Scan for the cell matching the given text and deliver its [x, y] coordinate at center. 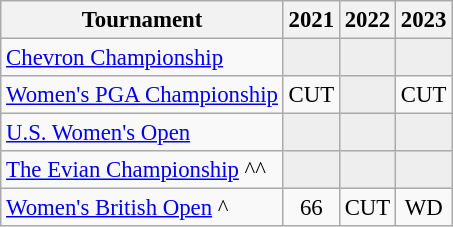
66 [311, 208]
Women's British Open ^ [142, 208]
Tournament [142, 20]
Women's PGA Championship [142, 95]
U.S. Women's Open [142, 133]
2021 [311, 20]
2023 [424, 20]
2022 [367, 20]
Chevron Championship [142, 58]
WD [424, 208]
The Evian Championship ^^ [142, 170]
